Detect which cell encompasses the target text, then output its [X, Y] center coordinate. 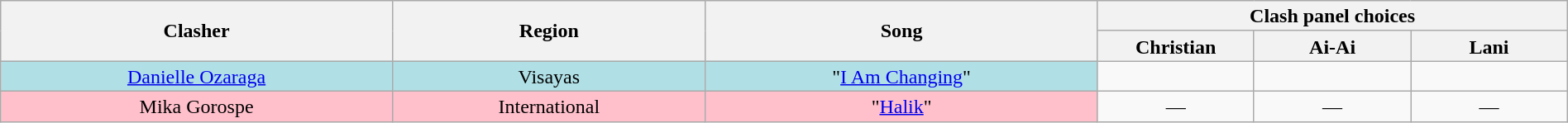
Region [549, 31]
Danielle Ozaraga [197, 76]
Lani [1489, 46]
Song [901, 31]
Clasher [197, 31]
Clash panel choices [1332, 17]
"Halik" [901, 106]
International [549, 106]
"I Am Changing" [901, 76]
Visayas [549, 76]
Mika Gorospe [197, 106]
Ai-Ai [1331, 46]
Christian [1176, 46]
